Return the (x, y) coordinate for the center point of the cell that contains the specified text.  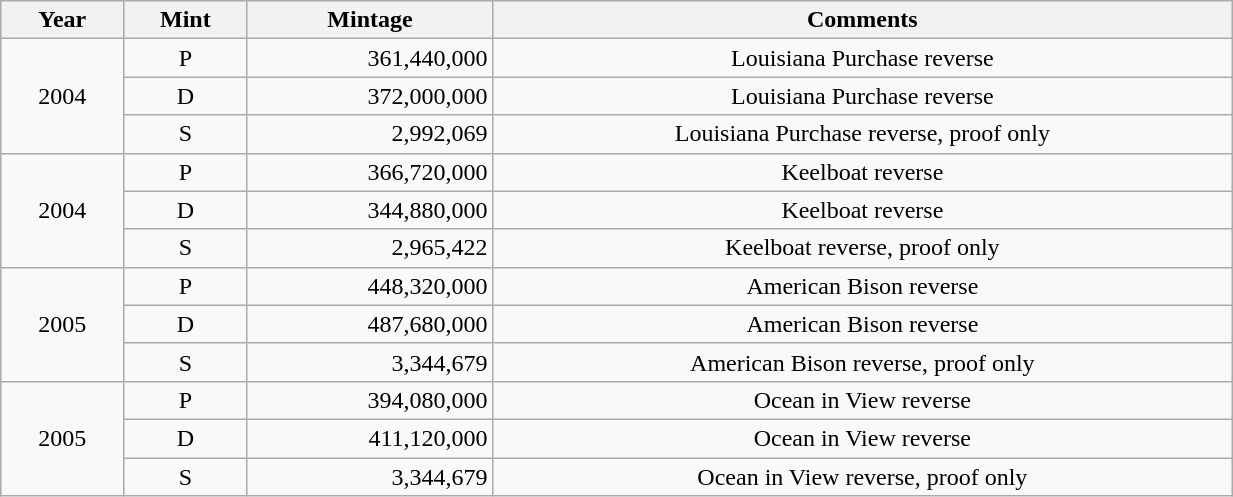
344,880,000 (370, 210)
2,965,422 (370, 248)
2,992,069 (370, 134)
Year (62, 20)
American Bison reverse, proof only (862, 362)
372,000,000 (370, 96)
411,120,000 (370, 438)
487,680,000 (370, 324)
Comments (862, 20)
Keelboat reverse, proof only (862, 248)
Louisiana Purchase reverse, proof only (862, 134)
394,080,000 (370, 400)
Mintage (370, 20)
366,720,000 (370, 172)
361,440,000 (370, 58)
Mint (186, 20)
448,320,000 (370, 286)
Ocean in View reverse, proof only (862, 477)
